Pinpoint the cell where the given text exists, returning its [x, y] midpoint coordinate. 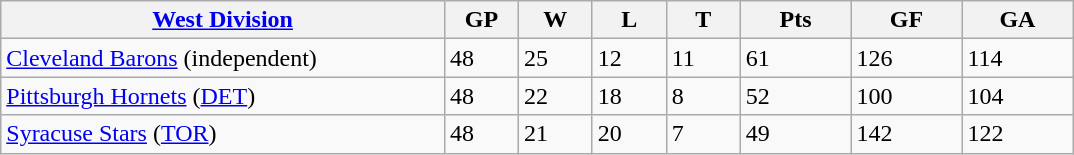
Pittsburgh Hornets (DET) [223, 96]
11 [703, 58]
61 [796, 58]
West Division [223, 20]
W [555, 20]
18 [629, 96]
20 [629, 134]
22 [555, 96]
L [629, 20]
52 [796, 96]
7 [703, 134]
104 [1018, 96]
Pts [796, 20]
49 [796, 134]
122 [1018, 134]
114 [1018, 58]
142 [906, 134]
GF [906, 20]
T [703, 20]
8 [703, 96]
GA [1018, 20]
25 [555, 58]
12 [629, 58]
Cleveland Barons (independent) [223, 58]
126 [906, 58]
100 [906, 96]
Syracuse Stars (TOR) [223, 134]
21 [555, 134]
GP [481, 20]
